Output the [x, y] coordinate of the center of the cell containing the given text.  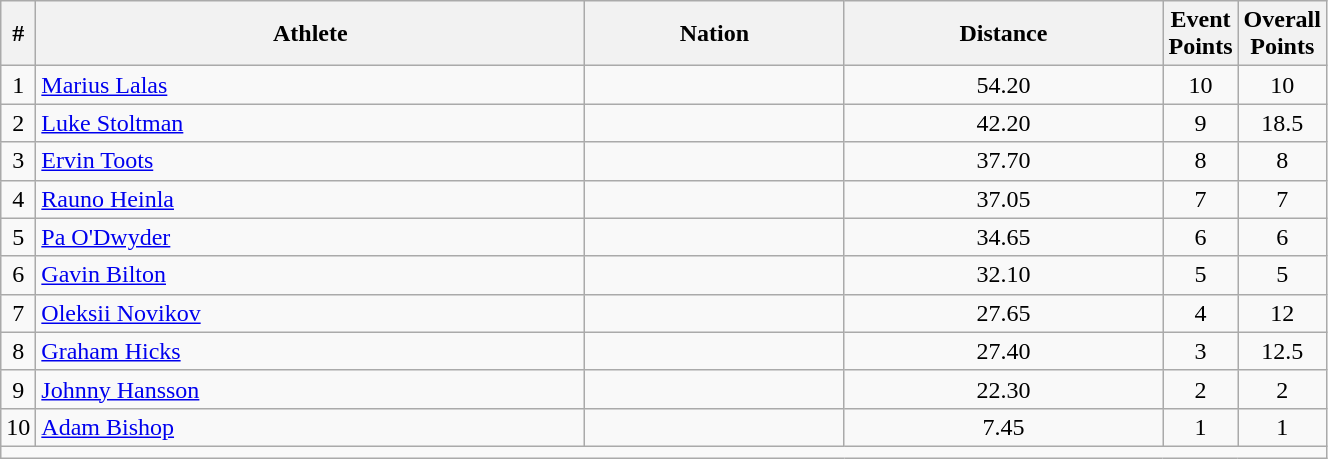
27.65 [1004, 313]
Overall Points [1282, 34]
Pa O'Dwyder [310, 237]
Adam Bishop [310, 427]
Event Points [1200, 34]
12.5 [1282, 351]
Johnny Hansson [310, 389]
54.20 [1004, 85]
7.45 [1004, 427]
Nation [714, 34]
Graham Hicks [310, 351]
Gavin Bilton [310, 275]
Ervin Toots [310, 161]
42.20 [1004, 123]
27.40 [1004, 351]
Distance [1004, 34]
Oleksii Novikov [310, 313]
# [18, 34]
37.05 [1004, 199]
Athlete [310, 34]
18.5 [1282, 123]
34.65 [1004, 237]
Marius Lalas [310, 85]
12 [1282, 313]
32.10 [1004, 275]
Rauno Heinla [310, 199]
22.30 [1004, 389]
37.70 [1004, 161]
Luke Stoltman [310, 123]
